Pinpoint the cell where the given text exists, returning its [x, y] midpoint coordinate. 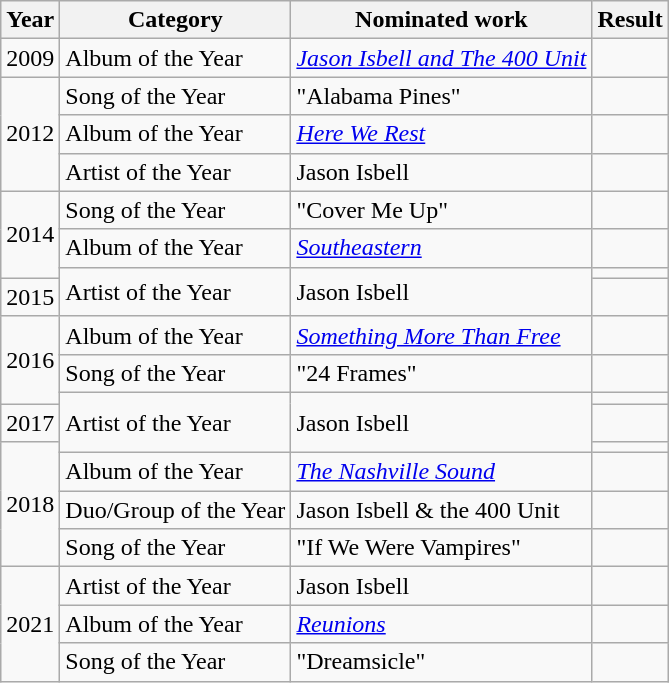
2018 [30, 504]
Result [630, 20]
Nominated work [442, 20]
2021 [30, 624]
Here We Rest [442, 134]
Year [30, 20]
Southeastern [442, 248]
2014 [30, 234]
Something More Than Free [442, 335]
"If We Were Vampires" [442, 548]
Jason Isbell and The 400 Unit [442, 58]
The Nashville Sound [442, 472]
"24 Frames" [442, 373]
2009 [30, 58]
Jason Isbell & the 400 Unit [442, 510]
"Cover Me Up" [442, 210]
2015 [30, 297]
Duo/Group of the Year [176, 510]
"Alabama Pines" [442, 96]
Reunions [442, 624]
2016 [30, 360]
2012 [30, 134]
2017 [30, 423]
Category [176, 20]
"Dreamsicle" [442, 662]
